Return [x, y] of the center of cell containing provided text 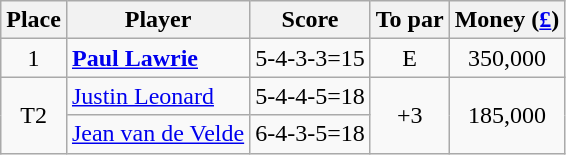
E [410, 58]
Jean van de Velde [158, 134]
5-4-3-3=15 [310, 58]
Paul Lawrie [158, 58]
Score [310, 20]
Money (£) [507, 20]
350,000 [507, 58]
185,000 [507, 115]
To par [410, 20]
5-4-4-5=18 [310, 96]
T2 [34, 115]
1 [34, 58]
+3 [410, 115]
Justin Leonard [158, 96]
Player [158, 20]
Place [34, 20]
6-4-3-5=18 [310, 134]
